Return [X, Y] of the center of cell containing provided text 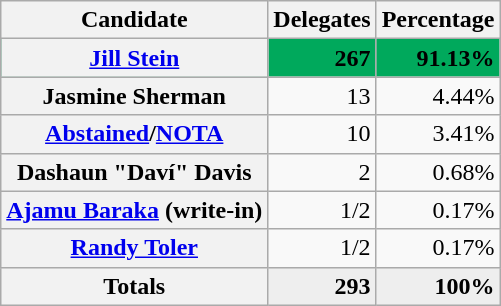
Candidate [134, 20]
Jasmine Sherman [134, 96]
13 [322, 96]
Delegates [322, 20]
Jill Stein [134, 58]
Ajamu Baraka (write-in) [134, 210]
Percentage [438, 20]
Totals [134, 286]
4.44% [438, 96]
267 [322, 58]
0.68% [438, 172]
91.13% [438, 58]
Abstained/NOTA [134, 134]
3.41% [438, 134]
Dashaun "Daví" Davis [134, 172]
2 [322, 172]
293 [322, 286]
100% [438, 286]
10 [322, 134]
Randy Toler [134, 248]
